Return the [X, Y] coordinate for the center point of the cell that contains the specified text.  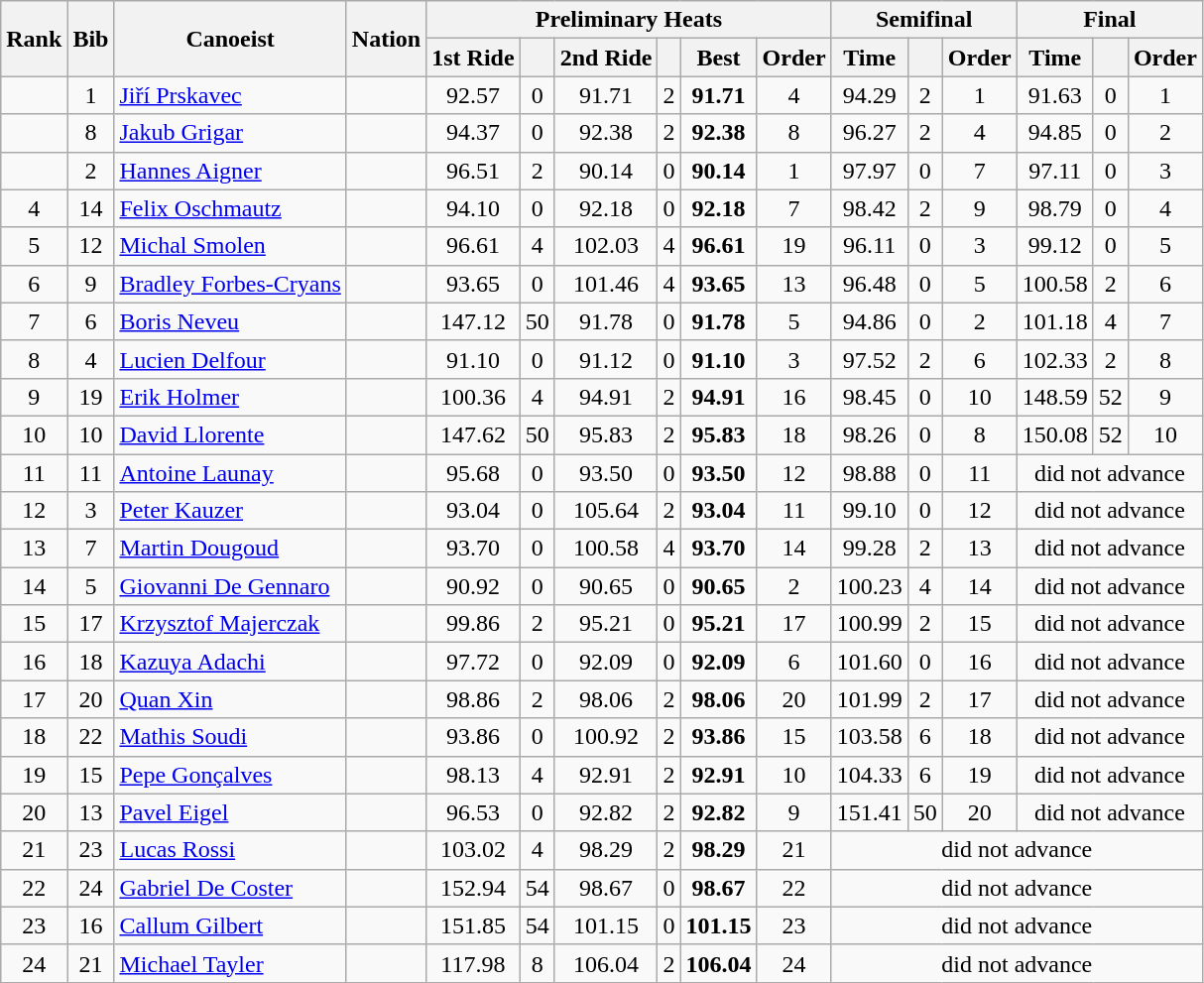
98.26 [869, 434]
103.02 [473, 850]
91.12 [606, 359]
Quan Xin [230, 699]
Jiří Prskavec [230, 95]
97.52 [869, 359]
98.86 [473, 699]
Pavel Eigel [230, 812]
95.68 [473, 473]
148.59 [1055, 397]
96.48 [869, 284]
Pepe Gonçalves [230, 775]
Kazuya Adachi [230, 662]
1st Ride [473, 58]
Final [1109, 20]
101.46 [606, 284]
94.29 [869, 95]
99.86 [473, 624]
Michael Tayler [230, 963]
101.99 [869, 699]
99.10 [869, 511]
Preliminary Heats [629, 20]
Gabriel De Coster [230, 888]
97.72 [473, 662]
Peter Kauzer [230, 511]
94.85 [1055, 133]
151.41 [869, 812]
100.92 [606, 737]
Rank [34, 39]
98.42 [869, 208]
99.28 [869, 549]
98.45 [869, 397]
99.12 [1055, 246]
Felix Oschmautz [230, 208]
Bib [91, 39]
147.62 [473, 434]
97.11 [1055, 171]
100.99 [869, 624]
100.36 [473, 397]
92.57 [473, 95]
Erik Holmer [230, 397]
103.58 [869, 737]
105.64 [606, 511]
Callum Gilbert [230, 925]
91.63 [1055, 95]
102.33 [1055, 359]
90.92 [473, 586]
Boris Neveu [230, 321]
97.97 [869, 171]
Antoine Launay [230, 473]
147.12 [473, 321]
101.18 [1055, 321]
101.60 [869, 662]
Nation [386, 39]
Krzysztof Majerczak [230, 624]
Best [718, 58]
Jakub Grigar [230, 133]
98.13 [473, 775]
102.03 [606, 246]
96.53 [473, 812]
94.37 [473, 133]
98.79 [1055, 208]
117.98 [473, 963]
Lucien Delfour [230, 359]
151.85 [473, 925]
Lucas Rossi [230, 850]
94.86 [869, 321]
Michal Smolen [230, 246]
2nd Ride [606, 58]
150.08 [1055, 434]
96.27 [869, 133]
Martin Dougoud [230, 549]
96.11 [869, 246]
Hannes Aigner [230, 171]
Bradley Forbes-Cryans [230, 284]
96.51 [473, 171]
David Llorente [230, 434]
94.10 [473, 208]
Canoeist [230, 39]
100.23 [869, 586]
152.94 [473, 888]
104.33 [869, 775]
Mathis Soudi [230, 737]
98.88 [869, 473]
Giovanni De Gennaro [230, 586]
Semifinal [924, 20]
